Find where the given text appears and provide that cell's center as [X, Y] coordinate. 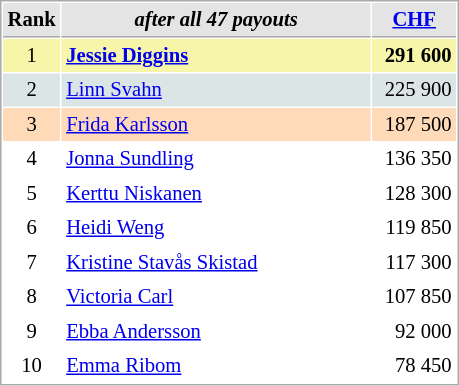
Jonna Sundling [216, 158]
119 850 [414, 228]
128 300 [414, 194]
8 [32, 296]
Heidi Weng [216, 228]
9 [32, 332]
1 [32, 56]
Rank [32, 20]
136 350 [414, 158]
CHF [414, 20]
Linn Svahn [216, 90]
5 [32, 194]
Ebba Andersson [216, 332]
Kerttu Niskanen [216, 194]
4 [32, 158]
225 900 [414, 90]
92 000 [414, 332]
187 500 [414, 124]
6 [32, 228]
10 [32, 366]
78 450 [414, 366]
Emma Ribom [216, 366]
7 [32, 262]
107 850 [414, 296]
291 600 [414, 56]
2 [32, 90]
Victoria Carl [216, 296]
after all 47 payouts [216, 20]
Kristine Stavås Skistad [216, 262]
117 300 [414, 262]
3 [32, 124]
Frida Karlsson [216, 124]
Jessie Diggins [216, 56]
